Search for the cell housing the specified text and yield its [X, Y] center coordinate. 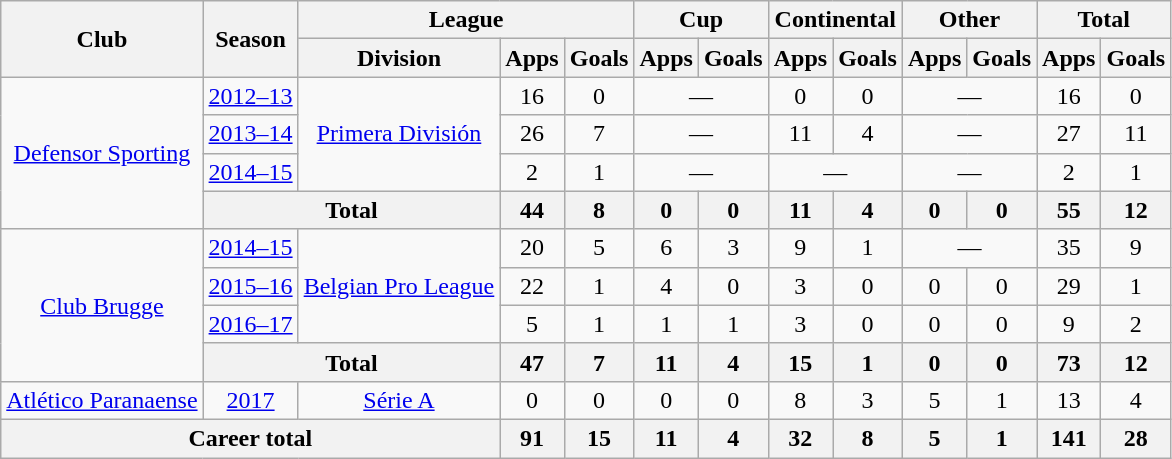
47 [532, 362]
2012–13 [250, 96]
Club Brugge [102, 305]
Belgian Pro League [399, 286]
Club [102, 39]
Continental [835, 20]
28 [1136, 438]
Atlético Paranaense [102, 400]
35 [1069, 248]
55 [1069, 210]
Other [969, 20]
Série A [399, 400]
20 [532, 248]
2015–16 [250, 286]
91 [532, 438]
2016–17 [250, 324]
22 [532, 286]
6 [666, 248]
Season [250, 39]
Career total [250, 438]
Primera División [399, 134]
League [466, 20]
2017 [250, 400]
2013–14 [250, 134]
29 [1069, 286]
27 [1069, 134]
Cup [701, 20]
26 [532, 134]
73 [1069, 362]
141 [1069, 438]
Division [399, 58]
Defensor Sporting [102, 153]
32 [800, 438]
44 [532, 210]
13 [1069, 400]
